Scan for the cell matching the given text and deliver its (x, y) coordinate at center. 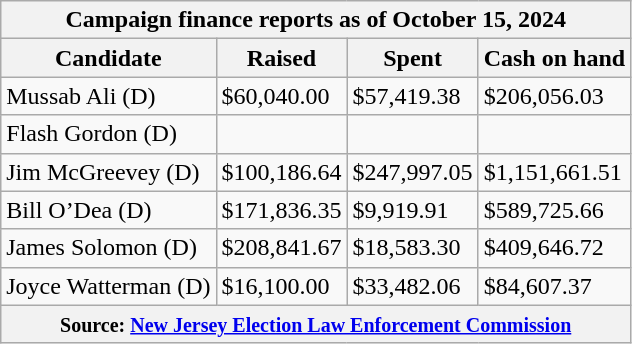
$9,919.91 (412, 210)
Campaign finance reports as of October 15, 2024 (316, 20)
$16,100.00 (282, 286)
$100,186.64 (282, 172)
Spent (412, 58)
$57,419.38 (412, 96)
Cash on hand (554, 58)
Candidate (108, 58)
Mussab Ali (D) (108, 96)
Flash Gordon (D) (108, 134)
$206,056.03 (554, 96)
$18,583.30 (412, 248)
$171,836.35 (282, 210)
$409,646.72 (554, 248)
James Solomon (D) (108, 248)
$589,725.66 (554, 210)
Jim McGreevey (D) (108, 172)
$84,607.37 (554, 286)
Joyce Watterman (D) (108, 286)
$33,482.06 (412, 286)
$247,997.05 (412, 172)
Raised (282, 58)
Bill O’Dea (D) (108, 210)
$208,841.67 (282, 248)
$1,151,661.51 (554, 172)
$60,040.00 (282, 96)
Source: New Jersey Election Law Enforcement Commission (316, 324)
